Provide the (x, y) coordinate of the cell's center where the given text is located.  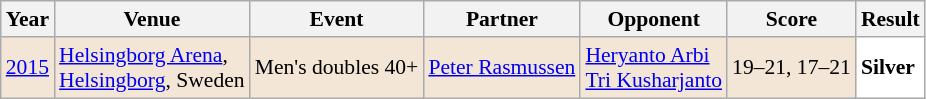
2015 (28, 68)
Helsingborg Arena,Helsingborg, Sweden (152, 68)
Score (792, 19)
Year (28, 19)
Men's doubles 40+ (337, 68)
Silver (890, 68)
Peter Rasmussen (502, 68)
Event (337, 19)
Heryanto Arbi Tri Kusharjanto (654, 68)
19–21, 17–21 (792, 68)
Venue (152, 19)
Result (890, 19)
Partner (502, 19)
Opponent (654, 19)
